Return the (X, Y) coordinate for the center point of the cell that contains the specified text.  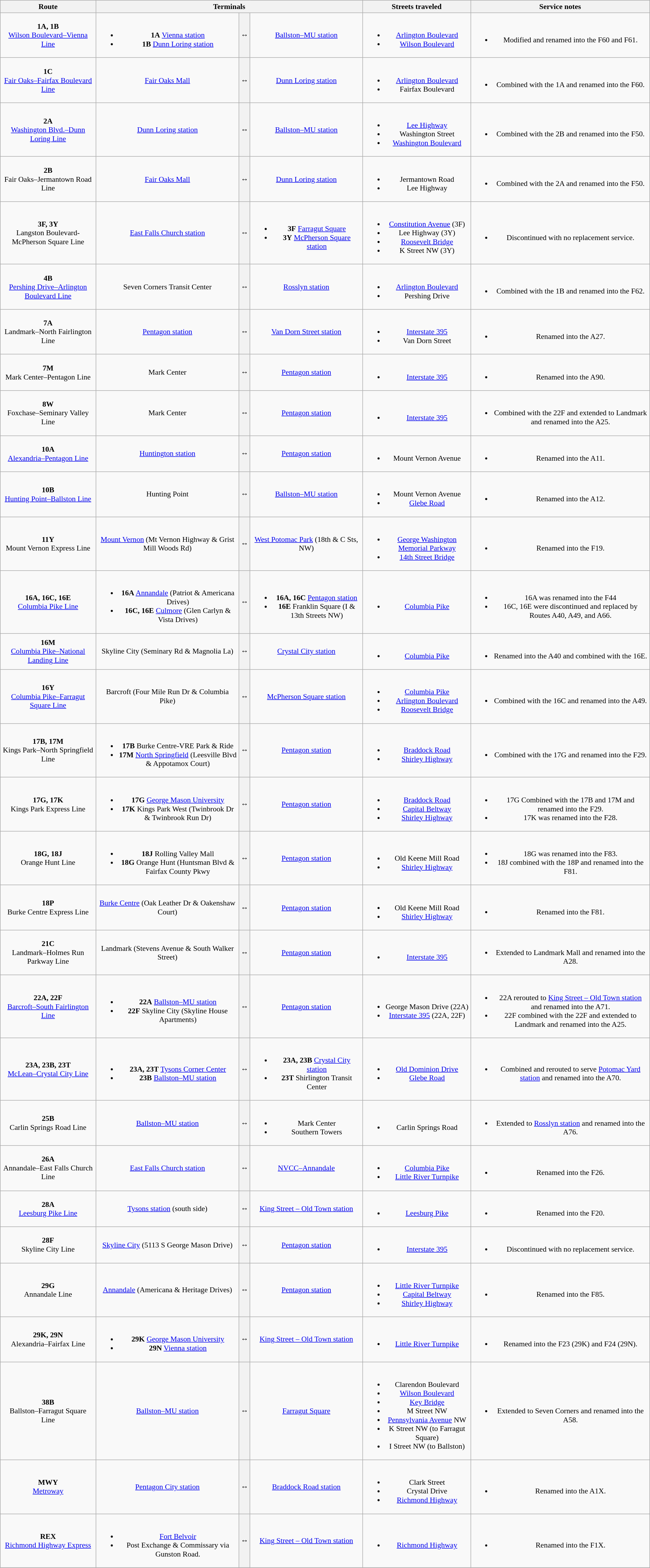
17G, 17KKings Park Express Line (48, 804)
Farragut Square (306, 1411)
Renamed into the F20. (560, 1209)
Renamed into the A12. (560, 494)
17G Combined with the 17B and 17M and renamed into the F29.17K was renamed into the F28. (560, 804)
Renamed into the A90. (560, 373)
18PBurke Centre Express Line (48, 908)
Constitution Avenue (3F)Lee Highway (3Y)Roosevelt BridgeK Street NW (3Y) (417, 233)
Terminals (229, 7)
Combined with the 2B and renamed into the F50. (560, 130)
Arlington BoulevardPershing Drive (417, 287)
Clark StreetCrystal DriveRichmond Highway (417, 1487)
Jermantown RoadLee Highway (417, 179)
16A was renamed into the F4416C, 16E were discontinued and replaced by Routes A40, A49, and A66. (560, 602)
18G, 18JOrange Hunt Line (48, 858)
Annandale (Americana & Heritage Drives) (167, 1290)
Braddock Road station (306, 1487)
1A, 1BWilson Boulevard–Vienna Line (48, 35)
Old Dominion DriveGlebe Road (417, 1069)
REXRichmond Highway Express (48, 1541)
Renamed into the F1X. (560, 1541)
25BCarlin Springs Road Line (48, 1123)
Renamed into the F19. (560, 544)
23A, 23B Crystal City station23T Shirlington Transit Center (306, 1069)
28ALeesburg Pike Line (48, 1209)
18G was renamed into the F83.18J combined with the 18P and renamed into the F81. (560, 858)
Combined with the 16C and renamed into the A49. (560, 697)
28FSkyline City Line (48, 1245)
26AAnnandale–East Falls Church Line (48, 1168)
Extended to Rosslyn station and renamed into the A76. (560, 1123)
Streets traveled (417, 7)
Pentagon City station (167, 1487)
Mount Vernon (Mt Vernon Highway & Grist Mill Woods Rd) (167, 544)
Hunting Point (167, 494)
22A, 22FBarcroft–South Fairlington Line (48, 1007)
Mount Vernon Avenue (417, 454)
Columbia PikeLittle River Turnpike (417, 1168)
Fort BelvoirPost Exchange & Commissary via Gunston Road. (167, 1541)
23A, 23T Tysons Corner Center23B Ballston–MU station (167, 1069)
Burke Centre (Oak Leather Dr & Oakenshaw Court) (167, 908)
4BPershing Drive–Arlington Boulevard Line (48, 287)
George Mason Drive (22A)Interstate 395 (22A, 22F) (417, 1007)
George Washington Memorial Parkway14th Street Bridge (417, 544)
Mount Vernon AvenueGlebe Road (417, 494)
Renamed into the F81. (560, 908)
11YMount Vernon Express Line (48, 544)
Route (48, 7)
Modified and renamed into the F60 and F61. (560, 35)
Leesburg Pike (417, 1209)
22A Ballston–MU station22F Skyline City (Skyline House Apartments) (167, 1007)
Richmond Highway (417, 1541)
Extended to Landmark Mall and renamed into the A28. (560, 953)
Landmark (Stevens Avenue & South Walker Street) (167, 953)
10AAlexandria–Pentagon Line (48, 454)
West Potomac Park (18th & C Sts, NW) (306, 544)
Clarendon BoulevardWilson BoulevardKey BridgeM Street NWPennsylvania Avenue NWK Street NW (to Farragut Square)I Street NW (to Ballston) (417, 1411)
Renamed into the A27. (560, 332)
Combined with the 17G and renamed into the F29. (560, 751)
10BHunting Point–Ballston Line (48, 494)
Service notes (560, 7)
Extended to Seven Corners and renamed into the A58. (560, 1411)
3F Farragut Square3Y McPherson Square station (306, 233)
Interstate 395Van Dorn Street (417, 332)
Skyline City (5113 S George Mason Drive) (167, 1245)
16A Annandale (Patriot & Americana Drives)16C, 16E Culmore (Glen Carlyn & Vista Drives) (167, 602)
Renamed into the A1X. (560, 1487)
Arlington BoulevardWilson Boulevard (417, 35)
Braddock RoadShirley Highway (417, 751)
Combined with the 2A and renamed into the F50. (560, 179)
Van Dorn Street station (306, 332)
16YColumbia Pike–Farragut Square Line (48, 697)
38BBallston–Farragut Square Line (48, 1411)
Little River Turnpike (417, 1339)
Huntington station (167, 454)
Arlington BoulevardFairfax Boulevard (417, 80)
NVCC–Annandale (306, 1168)
1CFair Oaks–Fairfax Boulevard Line (48, 80)
16A, 16C Pentagon station16E Franklin Square (I & 13th Streets NW) (306, 602)
23A, 23B, 23TMcLean–Crystal City Line (48, 1069)
17G George Mason University17K Kings Park West (Twinbrook Dr & Twinbrook Run Dr) (167, 804)
Renamed into the A40 and combined with the 16E. (560, 651)
Braddock RoadCapital BeltwayShirley Highway (417, 804)
Little River TurnpikeCapital BeltwayShirley Highway (417, 1290)
Renamed into the F26. (560, 1168)
Renamed into the A11. (560, 454)
29K, 29NAlexandria–Fairfax Line (48, 1339)
16A, 16C, 16EColumbia Pike Line (48, 602)
Seven Corners Transit Center (167, 287)
McPherson Square station (306, 697)
7ALandmark–North Fairlington Line (48, 332)
3F, 3YLangston Boulevard-McPherson Square Line (48, 233)
2AWashington Blvd.–Dunn Loring Line (48, 130)
1A Vienna station1B Dunn Loring station (167, 35)
Rosslyn station (306, 287)
Lee HighwayWashington StreetWashington Boulevard (417, 130)
22A rerouted to King Street – Old Town station and renamed into the A71.22F combined with the 22F and extended to Landmark and renamed into the A25. (560, 1007)
Combined and rerouted to serve Potomac Yard station and renamed into the A70. (560, 1069)
Skyline City (Seminary Rd & Magnolia La) (167, 651)
29GAnnandale Line (48, 1290)
29K George Mason University29N Vienna station (167, 1339)
Columbia PikeArlington BoulevardRoosevelt Bridge (417, 697)
Tysons station (south side) (167, 1209)
17B Burke Centre-VRE Park & Ride17M North Springfield (Leesville Blvd & Appotamox Court) (167, 751)
21CLandmark–Holmes Run Parkway Line (48, 953)
Carlin Springs Road (417, 1123)
Combined with the 22F and extended to Landmark and renamed into the A25. (560, 413)
Combined with the 1B and renamed into the F62. (560, 287)
Combined with the 1A and renamed into the F60. (560, 80)
Barcroft (Four Mile Run Dr & Columbia Pike) (167, 697)
MWYMetroway (48, 1487)
Renamed into the F23 (29K) and F24 (29N). (560, 1339)
Renamed into the F85. (560, 1290)
Crystal City station (306, 651)
16MColumbia Pike–National Landing Line (48, 651)
8WFoxchase–Seminary Valley Line (48, 413)
7MMark Center–Pentagon Line (48, 373)
18J Rolling Valley Mall18G Orange Hunt (Huntsman Blvd & Fairfax County Pkwy (167, 858)
Mark CenterSouthern Towers (306, 1123)
2BFair Oaks–Jermantown Road Line (48, 179)
17B, 17MKings Park–North Springfield Line (48, 751)
